Capture the cell that displays the provided text and extract its [X, Y] central coordinate. 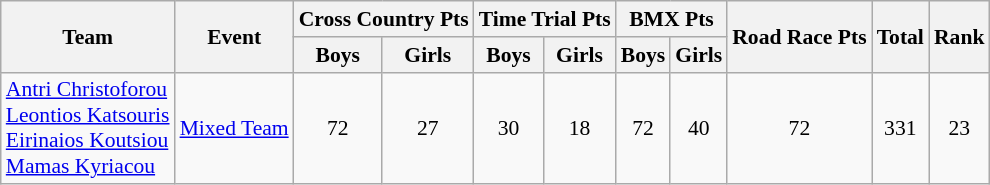
Team [88, 36]
40 [698, 128]
Event [234, 36]
Total [900, 36]
18 [580, 128]
23 [960, 128]
Antri ChristoforouLeontios KatsourisEirinaios KoutsiouMamas Kyriacou [88, 128]
Road Race Pts [799, 36]
Cross Country Pts [384, 19]
27 [428, 128]
BMX Pts [672, 19]
Rank [960, 36]
30 [508, 128]
331 [900, 128]
Time Trial Pts [545, 19]
Mixed Team [234, 128]
